Determine the [x, y] coordinate at the center of the cell enclosing the given text.  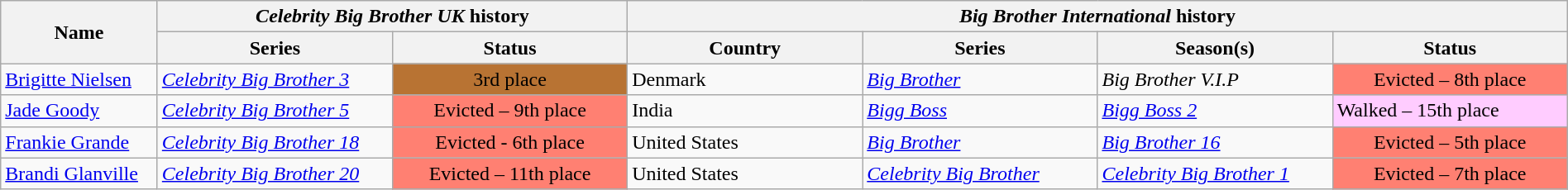
Denmark [745, 79]
Bigg Boss 2 [1215, 111]
Big Brother International history [1098, 17]
Brandi Glanville [79, 173]
Evicted – 5th place [1450, 142]
Evicted – 11th place [509, 173]
Celebrity Big Brother 1 [1215, 173]
3rd place [509, 79]
Big Brother V.I.P [1215, 79]
Big Brother 16 [1215, 142]
Celebrity Big Brother UK history [392, 17]
Frankie Grande [79, 142]
Celebrity Big Brother 5 [275, 111]
Celebrity Big Brother [980, 173]
Walked – 15th place [1450, 111]
Evicted - 6th place [509, 142]
Jade Goody [79, 111]
Country [745, 48]
Name [79, 32]
Evicted – 9th place [509, 111]
Bigg Boss [980, 111]
Brigitte Nielsen [79, 79]
India [745, 111]
Evicted – 8th place [1450, 79]
Celebrity Big Brother 3 [275, 79]
Celebrity Big Brother 20 [275, 173]
Evicted – 7th place [1450, 173]
Celebrity Big Brother 18 [275, 142]
Season(s) [1215, 48]
